Detect which cell encompasses the target text, then output its (x, y) center coordinate. 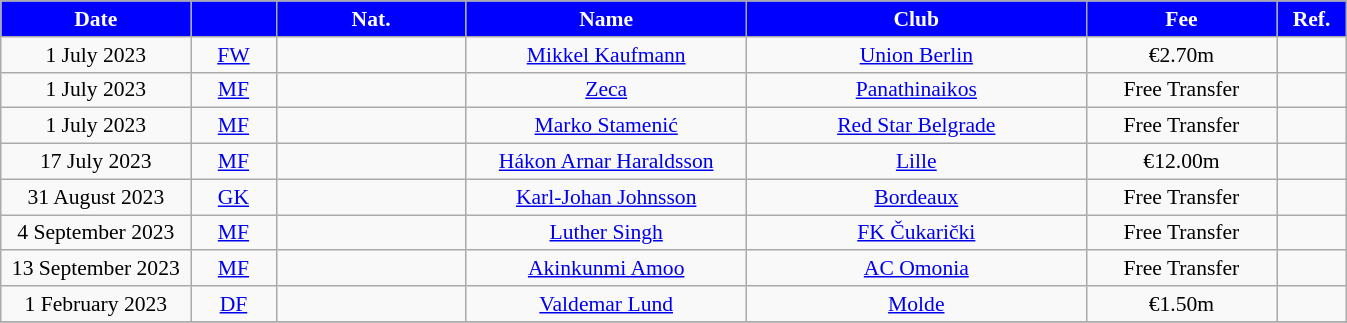
Luther Singh (606, 233)
31 August 2023 (96, 197)
Molde (916, 304)
1 February 2023 (96, 304)
Karl-Johan Johnsson (606, 197)
Nat. (371, 19)
Panathinaikos (916, 90)
GK (234, 197)
Date (96, 19)
13 September 2023 (96, 269)
Mikkel Kaufmann (606, 55)
4 September 2023 (96, 233)
Bordeaux (916, 197)
Zeca (606, 90)
€2.70m (1181, 55)
FK Čukarički (916, 233)
€1.50m (1181, 304)
Ref. (1311, 19)
€12.00m (1181, 162)
Red Star Belgrade (916, 126)
Fee (1181, 19)
AC Omonia (916, 269)
Hákon Arnar Haraldsson (606, 162)
Lille (916, 162)
Akinkunmi Amoo (606, 269)
Valdemar Lund (606, 304)
FW (234, 55)
Marko Stamenić (606, 126)
DF (234, 304)
Club (916, 19)
Name (606, 19)
17 July 2023 (96, 162)
Union Berlin (916, 55)
